Return (x, y) of the center of cell containing provided text 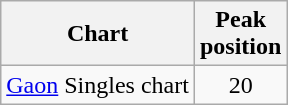
20 (240, 85)
Chart (98, 34)
Peakposition (240, 34)
Gaon Singles chart (98, 85)
